Identify which cell holds the provided text, then report its (x, y) central coordinate. 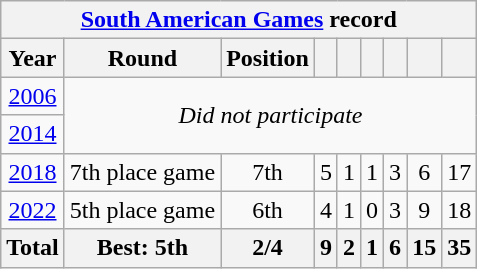
4 (326, 210)
2 (348, 248)
0 (372, 210)
5th place game (142, 210)
6th (268, 210)
17 (460, 172)
18 (460, 210)
2022 (33, 210)
Total (33, 248)
2/4 (268, 248)
2018 (33, 172)
2006 (33, 96)
Year (33, 58)
Round (142, 58)
15 (424, 248)
Did not participate (270, 115)
South American Games record (239, 20)
Best: 5th (142, 248)
7th (268, 172)
35 (460, 248)
5 (326, 172)
Position (268, 58)
7th place game (142, 172)
2014 (33, 134)
